Extract the (X, Y) coordinate from the center of the cell holding the provided text.  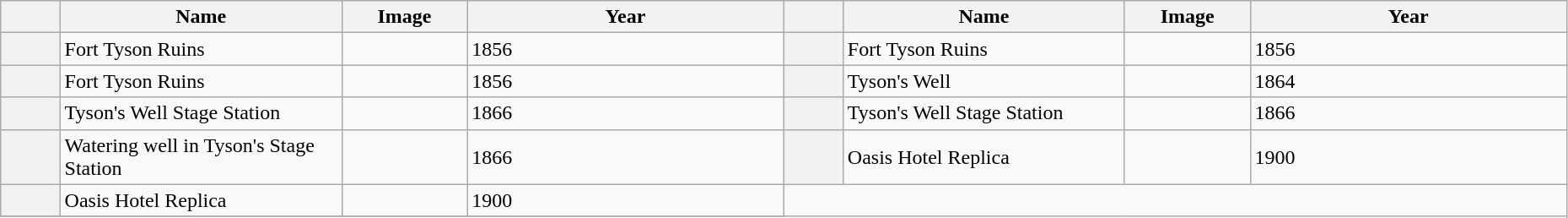
1864 (1409, 81)
Watering well in Tyson's Stage Station (201, 157)
Tyson's Well (983, 81)
